Return the (x, y) coordinate for the center point of the cell that contains the specified text.  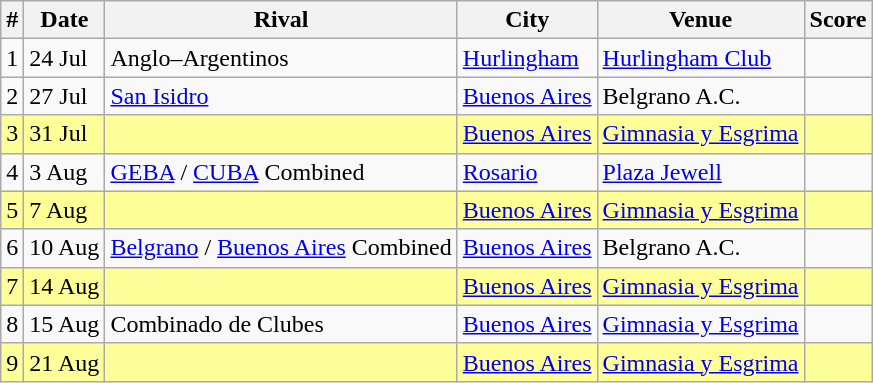
3 Aug (64, 172)
6 (12, 248)
Rosario (527, 172)
# (12, 20)
Venue (700, 20)
7 (12, 286)
9 (12, 362)
Hurlingham Club (700, 58)
27 Jul (64, 96)
4 (12, 172)
14 Aug (64, 286)
City (527, 20)
GEBA / CUBA Combined (281, 172)
Belgrano / Buenos Aires Combined (281, 248)
Date (64, 20)
2 (12, 96)
21 Aug (64, 362)
10 Aug (64, 248)
5 (12, 210)
Anglo–Argentinos (281, 58)
Score (838, 20)
Rival (281, 20)
31 Jul (64, 134)
24 Jul (64, 58)
1 (12, 58)
15 Aug (64, 324)
3 (12, 134)
San Isidro (281, 96)
7 Aug (64, 210)
Combinado de Clubes (281, 324)
8 (12, 324)
Hurlingham (527, 58)
Plaza Jewell (700, 172)
